Capture the cell that displays the provided text and extract its [X, Y] central coordinate. 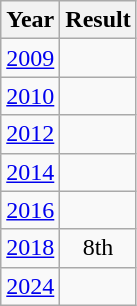
2016 [30, 210]
2012 [30, 134]
2018 [30, 248]
2014 [30, 172]
Year [30, 20]
8th [98, 248]
2009 [30, 58]
Result [98, 20]
2010 [30, 96]
2024 [30, 286]
